Output the (X, Y) coordinate of the center of the cell containing the given text.  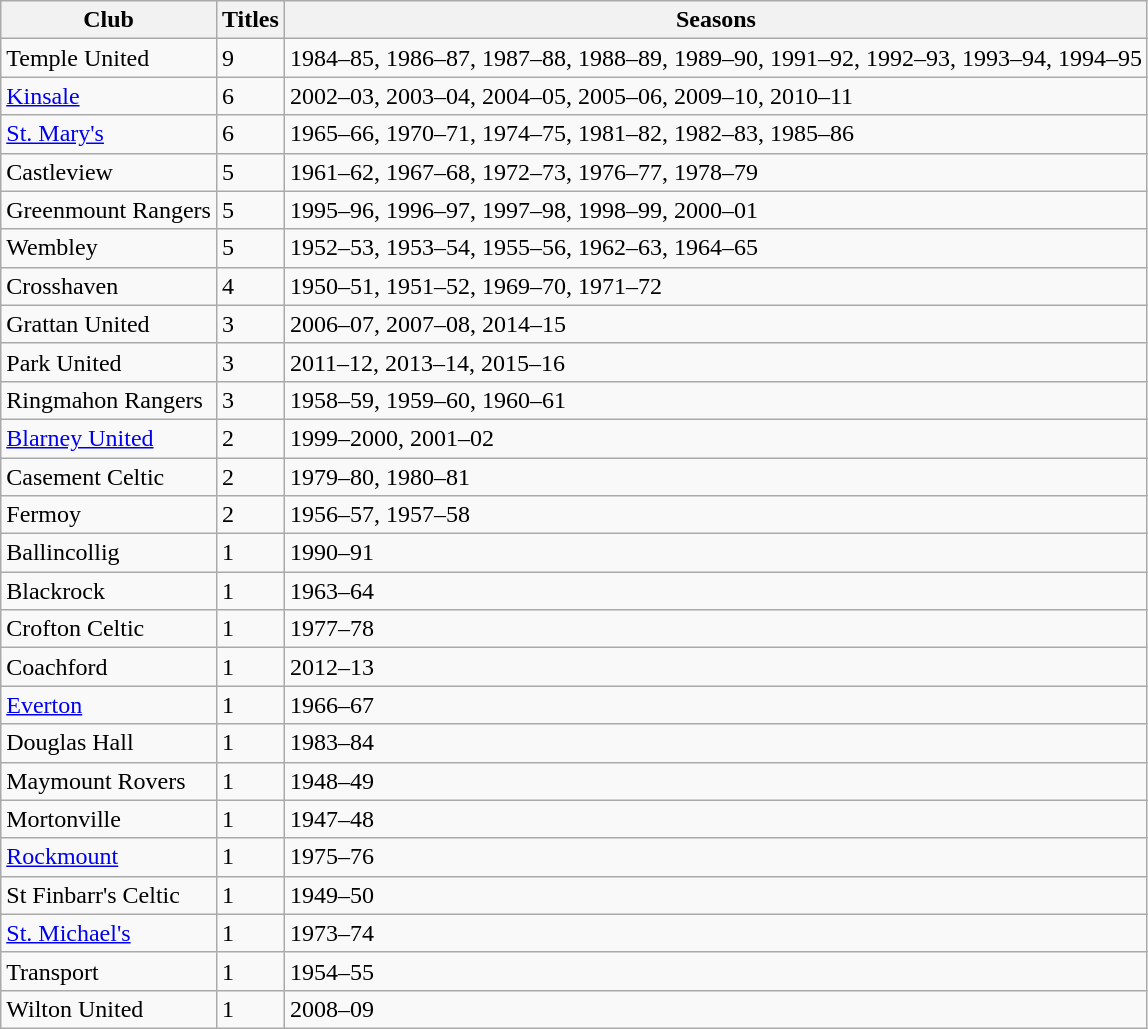
St. Mary's (109, 134)
Blackrock (109, 591)
Greenmount Rangers (109, 210)
St Finbarr's Celtic (109, 895)
1975–76 (716, 857)
2012–13 (716, 667)
1966–67 (716, 705)
2002–03, 2003–04, 2004–05, 2005–06, 2009–10, 2010–11 (716, 96)
1948–49 (716, 781)
1999–2000, 2001–02 (716, 438)
Blarney United (109, 438)
Douglas Hall (109, 743)
Rockmount (109, 857)
Fermoy (109, 515)
Everton (109, 705)
1956–57, 1957–58 (716, 515)
St. Michael's (109, 933)
1950–51, 1951–52, 1969–70, 1971–72 (716, 286)
1961–62, 1967–68, 1972–73, 1976–77, 1978–79 (716, 172)
1947–48 (716, 819)
Casement Celtic (109, 477)
Wilton United (109, 1009)
1979–80, 1980–81 (716, 477)
4 (250, 286)
1977–78 (716, 629)
Titles (250, 20)
Transport (109, 971)
Club (109, 20)
1963–64 (716, 591)
Ringmahon Rangers (109, 400)
1952–53, 1953–54, 1955–56, 1962–63, 1964–65 (716, 248)
2006–07, 2007–08, 2014–15 (716, 324)
1990–91 (716, 553)
1995–96, 1996–97, 1997–98, 1998–99, 2000–01 (716, 210)
1983–84 (716, 743)
Temple United (109, 58)
1973–74 (716, 933)
1958–59, 1959–60, 1960–61 (716, 400)
Coachford (109, 667)
Kinsale (109, 96)
2008–09 (716, 1009)
Castleview (109, 172)
Grattan United (109, 324)
Park United (109, 362)
1949–50 (716, 895)
2011–12, 2013–14, 2015–16 (716, 362)
Ballincollig (109, 553)
1965–66, 1970–71, 1974–75, 1981–82, 1982–83, 1985–86 (716, 134)
Wembley (109, 248)
1984–85, 1986–87, 1987–88, 1988–89, 1989–90, 1991–92, 1992–93, 1993–94, 1994–95 (716, 58)
9 (250, 58)
Crosshaven (109, 286)
Maymount Rovers (109, 781)
Seasons (716, 20)
Mortonville (109, 819)
1954–55 (716, 971)
Crofton Celtic (109, 629)
